Return [X, Y] of the center of cell containing provided text 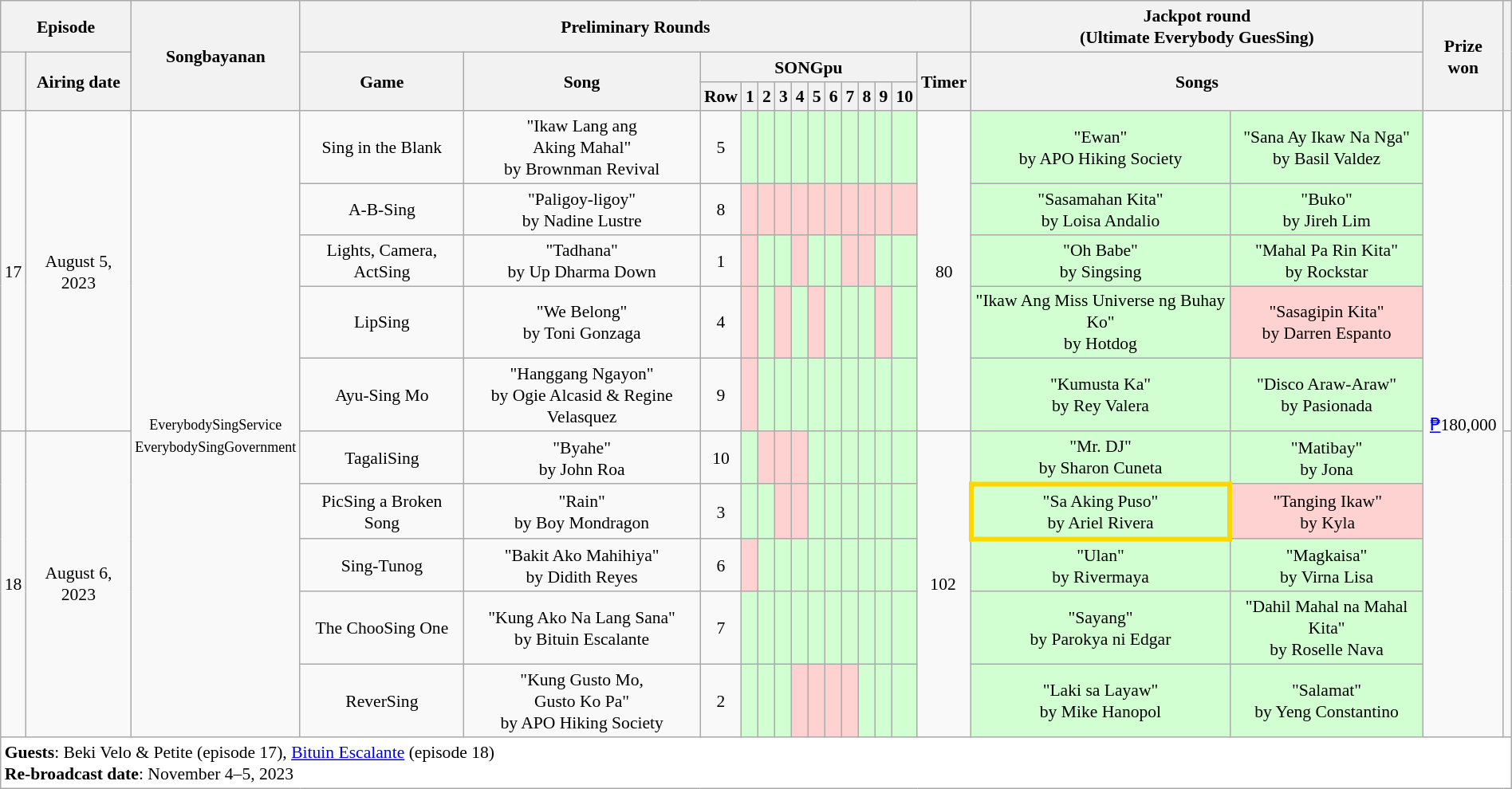
Sing-Tunog [381, 565]
"Matibay"by Jona [1327, 457]
"Bakit Ako Mahihiya"by Didith Reyes [582, 565]
80 [944, 272]
Episode [66, 26]
"Hanggang Ngayon"by Ogie Alcasid & Regine Velasquez [582, 395]
17 [14, 272]
August 6, 2023 [78, 584]
Songs [1196, 81]
Airing date [78, 81]
Songbayanan [215, 56]
"Tanging Ikaw"by Kyla [1327, 512]
Row [721, 96]
Ayu-Sing Mo [381, 395]
Sing in the Blank [381, 148]
"Tadhana"by Up Dharma Down [582, 261]
"Magkaisa"by Virna Lisa [1327, 565]
"Kung Ako Na Lang Sana"by Bituin Escalante [582, 628]
"Dahil Mahal na Mahal Kita"by Roselle Nava [1327, 628]
"Salamat"by Yeng Constantino [1327, 701]
"Disco Araw-Araw"by Pasionada [1327, 395]
The ChooSing One [381, 628]
"Sasamahan Kita"by Loisa Andalio [1101, 210]
"Byahe"by John Roa [582, 457]
₱180,000 [1463, 424]
"Paligoy-ligoy"by Nadine Lustre [582, 210]
Game [381, 81]
Timer [944, 81]
"Mahal Pa Rin Kita"by Rockstar [1327, 261]
"We Belong"by Toni Gonzaga [582, 322]
"Oh Babe"by Singsing [1101, 261]
"Ikaw Ang Miss Universe ng Buhay Ko"by Hotdog [1101, 322]
"Mr. DJ"by Sharon Cuneta [1101, 457]
PicSing a Broken Song [381, 512]
"Buko"by Jireh Lim [1327, 210]
"Rain"by Boy Mondragon [582, 512]
"Laki sa Layaw"by Mike Hanopol [1101, 701]
"Ulan"by Rivermaya [1101, 565]
Guests: Beki Velo & Petite (episode 17), Bituin Escalante (episode 18)Re-broadcast date: November 4–5, 2023 [756, 763]
102 [944, 584]
Song [582, 81]
SONGpu [809, 67]
TagaliSing [381, 457]
"Sa Aking Puso"by Ariel Rivera [1101, 512]
EverybodySingServiceEverybodySingGovernment [215, 424]
Prize won [1463, 56]
LipSing [381, 322]
"Ikaw Lang angAking Mahal"by Brownman Revival [582, 148]
18 [14, 584]
August 5, 2023 [78, 272]
"Kumusta Ka"by Rey Valera [1101, 395]
"Sayang"by Parokya ni Edgar [1101, 628]
ReverSing [381, 701]
"Kung Gusto Mo,Gusto Ko Pa"by APO Hiking Society [582, 701]
"Sasagipin Kita"by Darren Espanto [1327, 322]
"Sana Ay Ikaw Na Nga"by Basil Valdez [1327, 148]
"Ewan"by APO Hiking Society [1101, 148]
Lights, Camera, ActSing [381, 261]
A-B-Sing [381, 210]
Jackpot round(Ultimate Everybody GuesSing) [1196, 26]
Preliminary Rounds [635, 26]
